From the cell containing the given text, extract its center point as [x, y] coordinate. 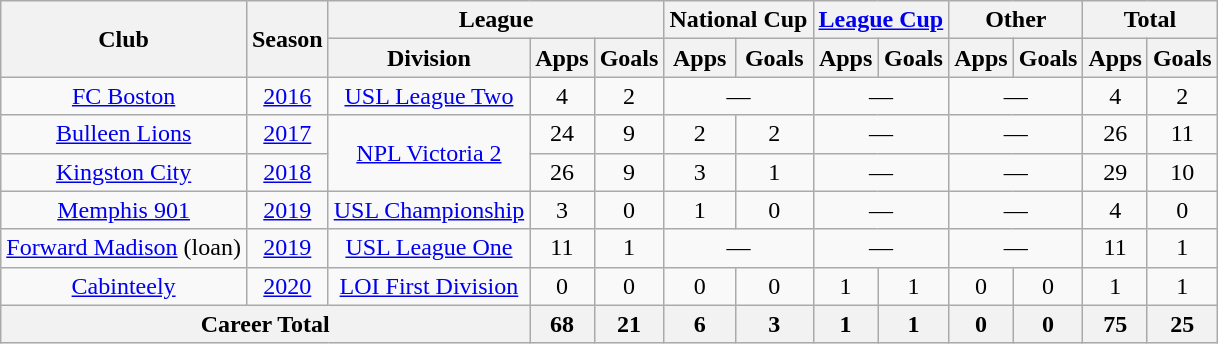
Bulleen Lions [124, 134]
29 [1115, 172]
10 [1182, 172]
Total [1150, 20]
2017 [287, 134]
USL League Two [429, 96]
21 [629, 324]
League [496, 20]
Memphis 901 [124, 210]
Division [429, 58]
USL League One [429, 248]
Cabinteely [124, 286]
NPL Victoria 2 [429, 153]
Forward Madison (loan) [124, 248]
24 [562, 134]
Career Total [266, 324]
68 [562, 324]
LOI First Division [429, 286]
Kingston City [124, 172]
6 [700, 324]
25 [1182, 324]
Club [124, 39]
USL Championship [429, 210]
2020 [287, 286]
National Cup [738, 20]
Other [1016, 20]
75 [1115, 324]
2018 [287, 172]
League Cup [881, 20]
Season [287, 39]
FC Boston [124, 96]
2016 [287, 96]
